Provide the (x, y) coordinate of the cell's center where the given text is located.  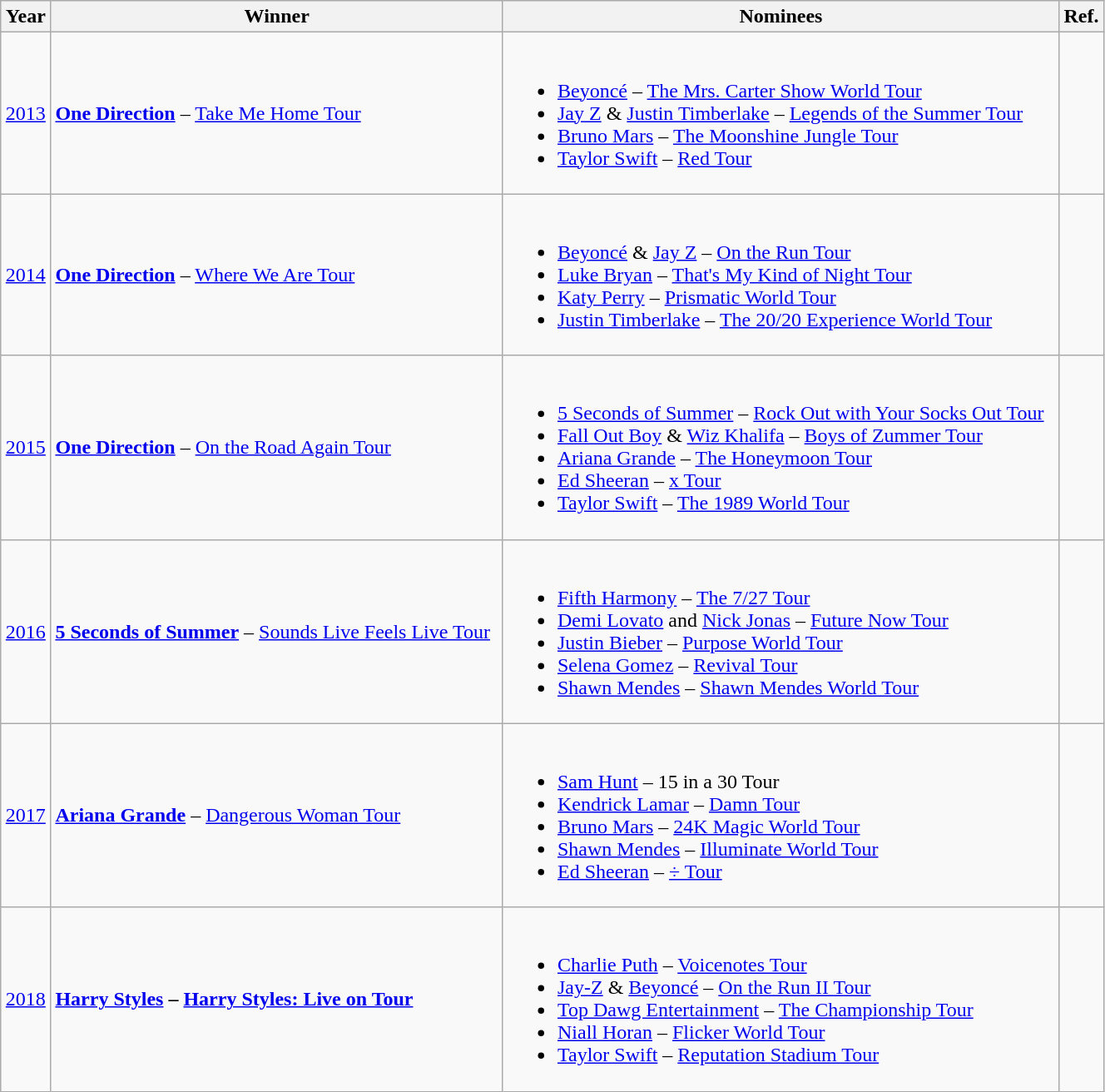
One Direction – On the Road Again Tour (277, 448)
2016 (26, 631)
2018 (26, 999)
Sam Hunt – 15 in a 30 TourKendrick Lamar – Damn TourBruno Mars – 24K Magic World TourShawn Mendes – Illuminate World TourEd Sheeran – ÷ Tour (780, 816)
Winner (277, 17)
2017 (26, 816)
One Direction – Take Me Home Tour (277, 113)
2014 (26, 275)
One Direction – Where We Are Tour (277, 275)
2013 (26, 113)
Harry Styles – Harry Styles: Live on Tour (277, 999)
Ref. (1081, 17)
5 Seconds of Summer – Sounds Live Feels Live Tour (277, 631)
Ariana Grande – Dangerous Woman Tour (277, 816)
Year (26, 17)
Nominees (780, 17)
2015 (26, 448)
